Locate the cell with the specified text and output its (X, Y) center coordinate. 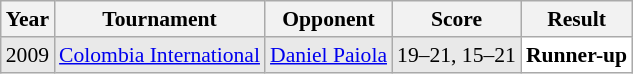
Opponent (328, 19)
Colombia International (160, 55)
Result (576, 19)
2009 (28, 55)
Tournament (160, 19)
Daniel Paiola (328, 55)
Runner-up (576, 55)
Score (456, 19)
Year (28, 19)
19–21, 15–21 (456, 55)
